For the text-containing cell, return its midpoint in (X, Y) coordinate format. 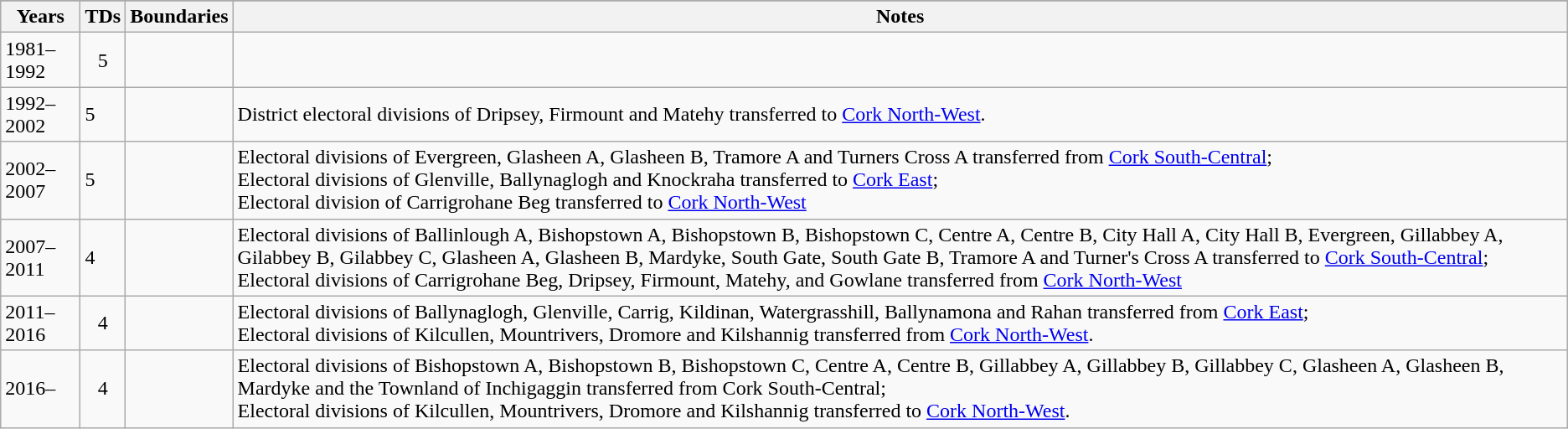
2007–2011 (40, 257)
2002–2007 (40, 180)
District electoral divisions of Dripsey, Firmount and Matehy transferred to Cork North-West. (900, 114)
1992–2002 (40, 114)
2016– (40, 389)
TDs (103, 17)
Boundaries (179, 17)
Notes (900, 17)
2011–2016 (40, 323)
1981–1992 (40, 60)
Years (40, 17)
